Detect which cell encompasses the target text, then output its [x, y] center coordinate. 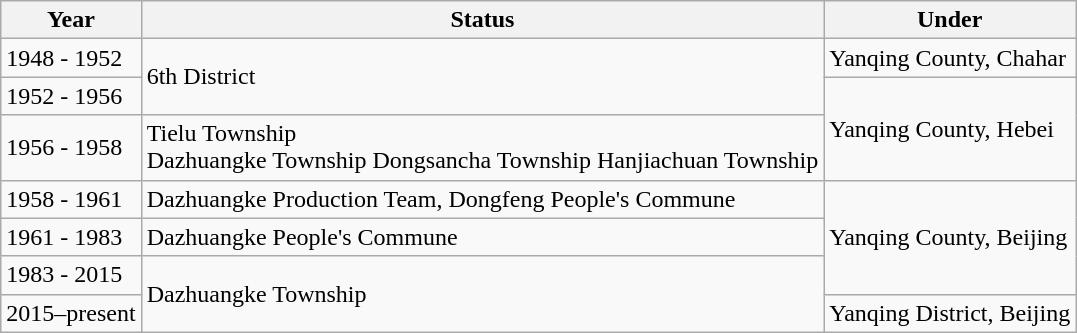
1983 - 2015 [71, 275]
1961 - 1983 [71, 237]
1948 - 1952 [71, 58]
Under [950, 20]
Yanqing County, Beijing [950, 237]
Dazhuangke People's Commune [482, 237]
Dazhuangke Production Team, Dongfeng People's Commune [482, 199]
6th District [482, 77]
2015–present [71, 313]
1956 - 1958 [71, 148]
Yanqing County, Hebei [950, 128]
1958 - 1961 [71, 199]
Dazhuangke Township [482, 294]
1952 - 1956 [71, 96]
Tielu TownshipDazhuangke Township Dongsancha Township Hanjiachuan Township [482, 148]
Year [71, 20]
Yanqing County, Chahar [950, 58]
Status [482, 20]
Yanqing District, Beijing [950, 313]
